Extract the [x, y] coordinate from the center of the cell holding the provided text.  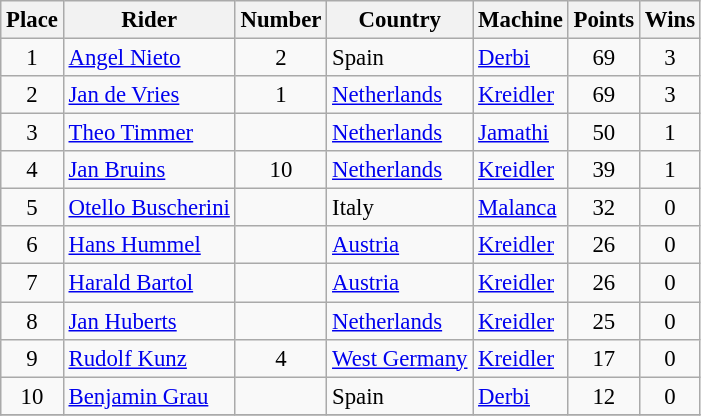
6 [32, 245]
17 [604, 358]
Rider [149, 20]
Harald Bartol [149, 283]
Place [32, 20]
Otello Buscherini [149, 208]
32 [604, 208]
Jan Bruins [149, 170]
Jan de Vries [149, 95]
7 [32, 283]
Hans Hummel [149, 245]
50 [604, 133]
9 [32, 358]
12 [604, 396]
Country [400, 20]
Angel Nieto [149, 58]
Italy [400, 208]
West Germany [400, 358]
Benjamin Grau [149, 396]
Theo Timmer [149, 133]
Jamathi [520, 133]
Points [604, 20]
Rudolf Kunz [149, 358]
Machine [520, 20]
39 [604, 170]
Number [281, 20]
Malanca [520, 208]
Jan Huberts [149, 321]
Wins [670, 20]
8 [32, 321]
25 [604, 321]
5 [32, 208]
